Pinpoint the cell where the given text exists, returning its [x, y] midpoint coordinate. 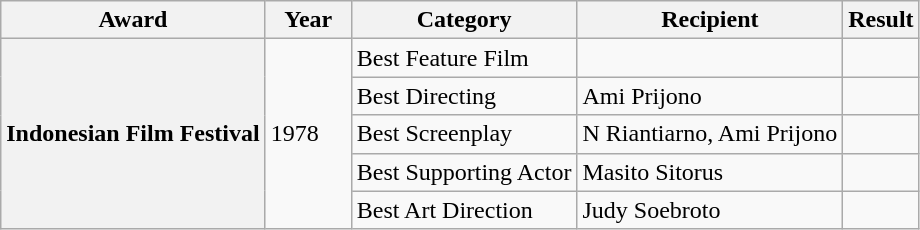
Award [133, 20]
N Riantiarno, Ami Prijono [710, 134]
Masito Sitorus [710, 172]
Year [308, 20]
Best Supporting Actor [464, 172]
Indonesian Film Festival [133, 134]
Recipient [710, 20]
Judy Soebroto [710, 210]
Best Art Direction [464, 210]
Category [464, 20]
Best Directing [464, 96]
1978 [308, 134]
Result [881, 20]
Best Screenplay [464, 134]
Ami Prijono [710, 96]
Best Feature Film [464, 58]
